From the cell containing the given text, extract its center point as [x, y] coordinate. 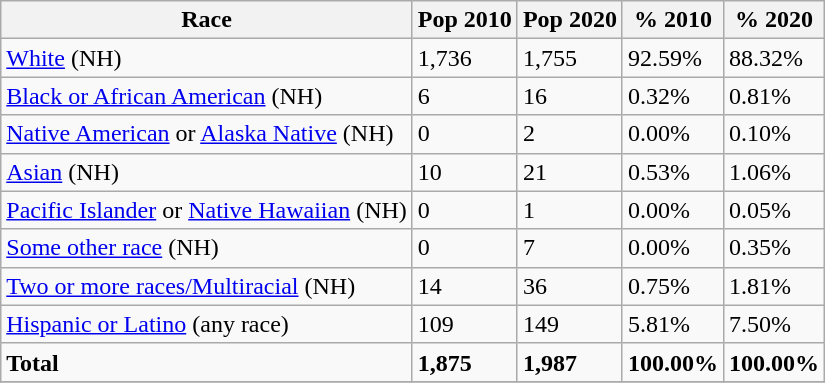
109 [464, 324]
0.75% [672, 286]
1,755 [570, 58]
36 [570, 286]
Pop 2010 [464, 20]
0.05% [774, 210]
Hispanic or Latino (any race) [207, 324]
0.53% [672, 172]
Pacific Islander or Native Hawaiian (NH) [207, 210]
0.81% [774, 96]
1,875 [464, 362]
21 [570, 172]
1.06% [774, 172]
1 [570, 210]
Pop 2020 [570, 20]
Asian (NH) [207, 172]
Some other race (NH) [207, 248]
2 [570, 134]
Total [207, 362]
149 [570, 324]
6 [464, 96]
7.50% [774, 324]
1,987 [570, 362]
7 [570, 248]
Native American or Alaska Native (NH) [207, 134]
1,736 [464, 58]
0.10% [774, 134]
0.35% [774, 248]
16 [570, 96]
Black or African American (NH) [207, 96]
10 [464, 172]
% 2020 [774, 20]
Two or more races/Multiracial (NH) [207, 286]
1.81% [774, 286]
Race [207, 20]
88.32% [774, 58]
14 [464, 286]
92.59% [672, 58]
% 2010 [672, 20]
White (NH) [207, 58]
0.32% [672, 96]
5.81% [672, 324]
